Scan for the cell matching the given text and deliver its (x, y) coordinate at center. 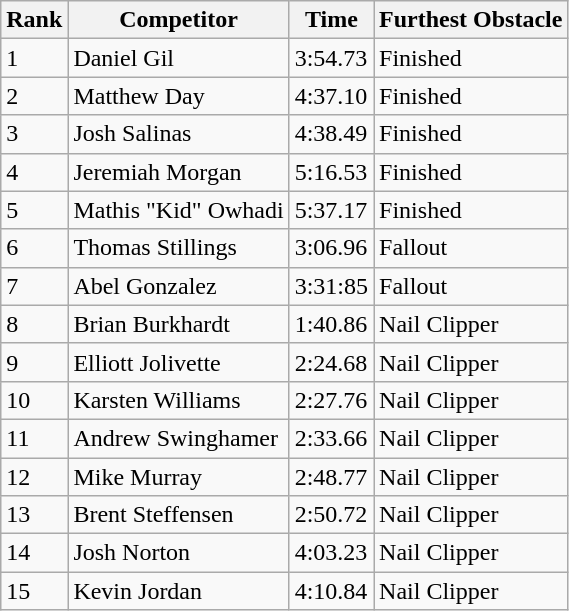
3:31:85 (331, 286)
10 (34, 400)
8 (34, 324)
Josh Norton (178, 553)
14 (34, 553)
3:06.96 (331, 248)
Abel Gonzalez (178, 286)
Josh Salinas (178, 134)
Daniel Gil (178, 58)
4:03.23 (331, 553)
9 (34, 362)
Competitor (178, 20)
15 (34, 591)
3 (34, 134)
12 (34, 477)
4:10.84 (331, 591)
13 (34, 515)
7 (34, 286)
Rank (34, 20)
Jeremiah Morgan (178, 172)
2:33.66 (331, 438)
5 (34, 210)
3:54.73 (331, 58)
2:24.68 (331, 362)
1:40.86 (331, 324)
2:48.77 (331, 477)
5:37.17 (331, 210)
4 (34, 172)
Karsten Williams (178, 400)
Andrew Swinghamer (178, 438)
Matthew Day (178, 96)
Kevin Jordan (178, 591)
2:50.72 (331, 515)
1 (34, 58)
2:27.76 (331, 400)
Mathis "Kid" Owhadi (178, 210)
Brian Burkhardt (178, 324)
6 (34, 248)
Brent Steffensen (178, 515)
Time (331, 20)
4:37.10 (331, 96)
4:38.49 (331, 134)
2 (34, 96)
Furthest Obstacle (471, 20)
11 (34, 438)
Elliott Jolivette (178, 362)
Thomas Stillings (178, 248)
5:16.53 (331, 172)
Mike Murray (178, 477)
